Scan for the cell matching the given text and deliver its (x, y) coordinate at center. 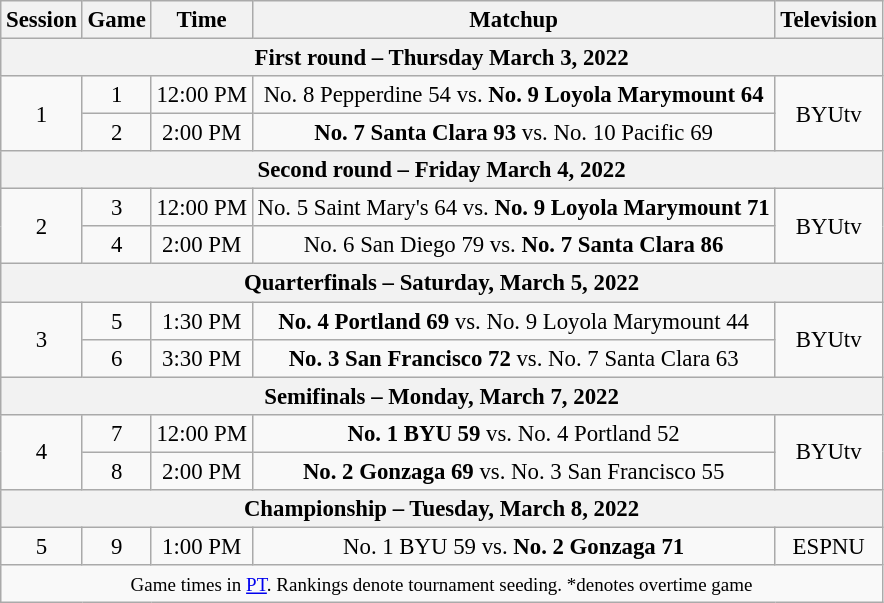
9 (116, 546)
Second round – Friday March 4, 2022 (442, 170)
Championship – Tuesday, March 8, 2022 (442, 509)
No. 8 Pepperdine 54 vs. No. 9 Loyola Marymount 64 (514, 95)
8 (116, 471)
3:30 PM (202, 358)
ESPNU (828, 546)
No. 7 Santa Clara 93 vs. No. 10 Pacific 69 (514, 133)
1:30 PM (202, 321)
No. 1 BYU 59 vs. No. 4 Portland 52 (514, 433)
Television (828, 20)
Semifinals – Monday, March 7, 2022 (442, 396)
No. 4 Portland 69 vs. No. 9 Loyola Marymount 44 (514, 321)
No. 6 San Diego 79 vs. No. 7 Santa Clara 86 (514, 245)
Session (42, 20)
No. 1 BYU 59 vs. No. 2 Gonzaga 71 (514, 546)
7 (116, 433)
6 (116, 358)
Game (116, 20)
Matchup (514, 20)
No. 3 San Francisco 72 vs. No. 7 Santa Clara 63 (514, 358)
Time (202, 20)
No. 2 Gonzaga 69 vs. No. 3 San Francisco 55 (514, 471)
Game times in PT. Rankings denote tournament seeding. *denotes overtime game (442, 584)
Quarterfinals – Saturday, March 5, 2022 (442, 283)
First round – Thursday March 3, 2022 (442, 58)
1:00 PM (202, 546)
No. 5 Saint Mary's 64 vs. No. 9 Loyola Marymount 71 (514, 208)
